From the cell containing the given text, extract its center point as [x, y] coordinate. 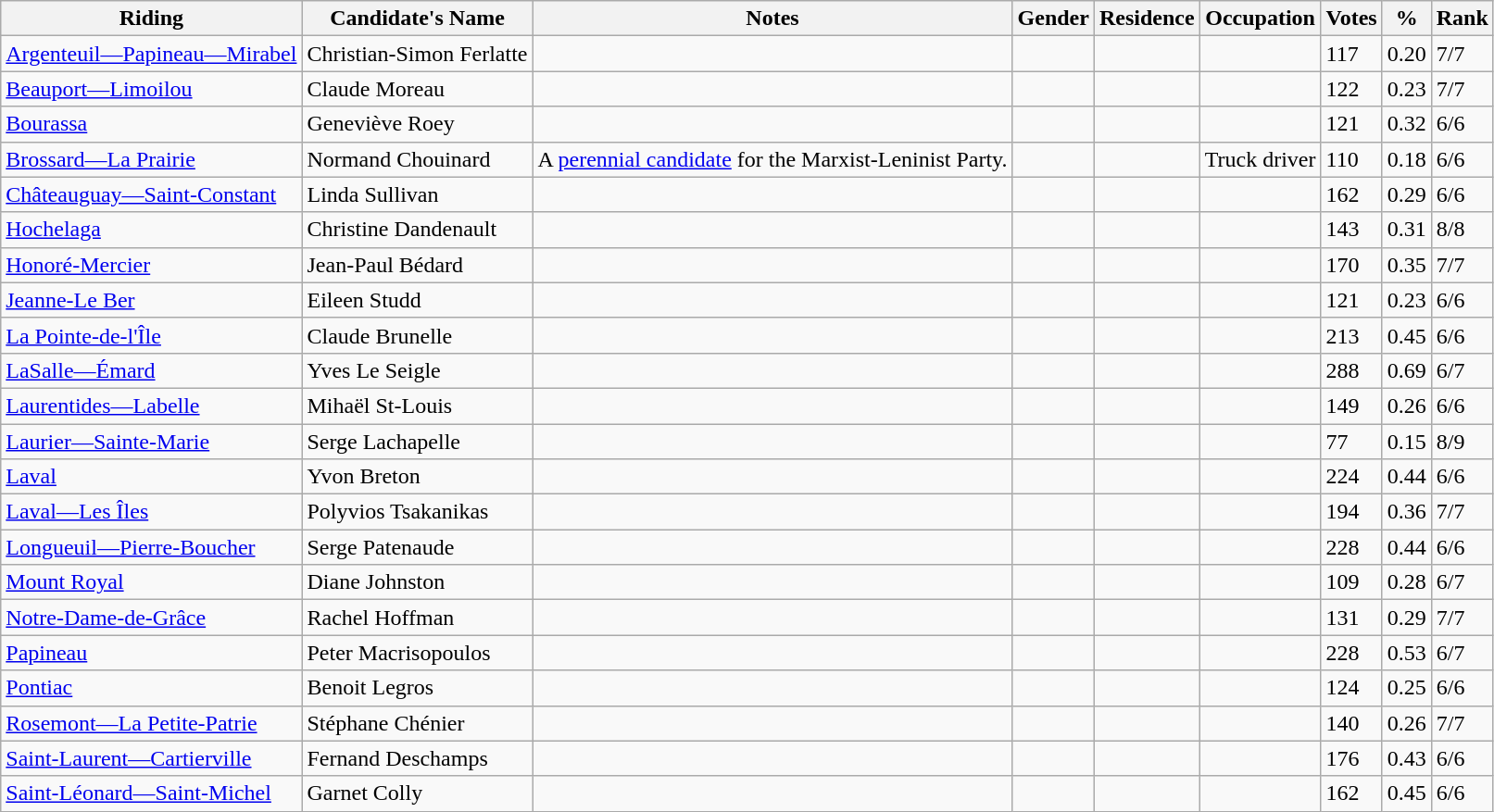
Laval—Les Îles [152, 512]
Garnet Colly [417, 793]
0.15 [1406, 442]
Jean-Paul Bédard [417, 265]
194 [1351, 512]
Gender [1053, 19]
117 [1351, 54]
Mihaël St-Louis [417, 406]
Saint-Laurent—Cartierville [152, 758]
124 [1351, 688]
Fernand Deschamps [417, 758]
Rachel Hoffman [417, 618]
140 [1351, 723]
224 [1351, 477]
122 [1351, 89]
0.35 [1406, 265]
La Pointe-de-l'Île [152, 335]
Truck driver [1260, 159]
Hochelaga [152, 230]
Laurier—Sainte-Marie [152, 442]
Saint-Léonard—Saint-Michel [152, 793]
A perennial candidate for the Marxist-Leninist Party. [772, 159]
Residence [1147, 19]
288 [1351, 370]
Laurentides—Labelle [152, 406]
Châteauguay—Saint-Constant [152, 194]
Papineau [152, 653]
110 [1351, 159]
Mount Royal [152, 582]
Stéphane Chénier [417, 723]
176 [1351, 758]
Polyvios Tsakanikas [417, 512]
Laval [152, 477]
143 [1351, 230]
0.53 [1406, 653]
Claude Brunelle [417, 335]
170 [1351, 265]
Yvon Breton [417, 477]
Normand Chouinard [417, 159]
0.18 [1406, 159]
77 [1351, 442]
Argenteuil—Papineau—Mirabel [152, 54]
Serge Patenaude [417, 547]
Riding [152, 19]
Christine Dandenault [417, 230]
Votes [1351, 19]
Christian-Simon Ferlatte [417, 54]
109 [1351, 582]
Honoré-Mercier [152, 265]
Candidate's Name [417, 19]
0.32 [1406, 124]
% [1406, 19]
149 [1351, 406]
0.20 [1406, 54]
Eileen Studd [417, 300]
0.25 [1406, 688]
Longueuil—Pierre-Boucher [152, 547]
Jeanne-Le Ber [152, 300]
8/9 [1462, 442]
8/8 [1462, 230]
Brossard—La Prairie [152, 159]
Beauport—Limoilou [152, 89]
131 [1351, 618]
Pontiac [152, 688]
Rank [1462, 19]
Serge Lachapelle [417, 442]
Linda Sullivan [417, 194]
Notre-Dame-de-Grâce [152, 618]
Rosemont—La Petite-Patrie [152, 723]
Geneviève Roey [417, 124]
0.28 [1406, 582]
0.43 [1406, 758]
Benoit Legros [417, 688]
0.31 [1406, 230]
LaSalle—Émard [152, 370]
0.69 [1406, 370]
Bourassa [152, 124]
Peter Macrisopoulos [417, 653]
Diane Johnston [417, 582]
Notes [772, 19]
Occupation [1260, 19]
0.36 [1406, 512]
213 [1351, 335]
Yves Le Seigle [417, 370]
Claude Moreau [417, 89]
